Return (X, Y) of the center of cell containing provided text 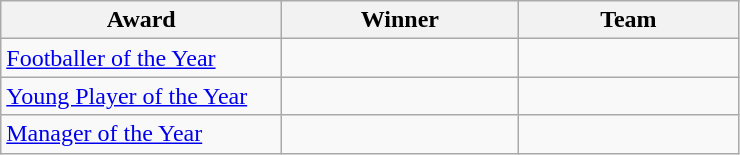
Footballer of the Year (142, 58)
Manager of the Year (142, 134)
Winner (400, 20)
Team (628, 20)
Young Player of the Year (142, 96)
Award (142, 20)
